Detect which cell encompasses the target text, then output its (X, Y) center coordinate. 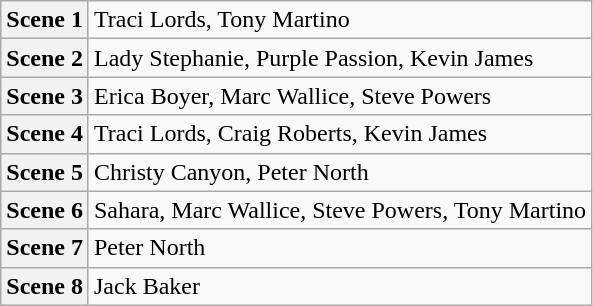
Christy Canyon, Peter North (340, 172)
Sahara, Marc Wallice, Steve Powers, Tony Martino (340, 210)
Scene 8 (45, 286)
Lady Stephanie, Purple Passion, Kevin James (340, 58)
Jack Baker (340, 286)
Peter North (340, 248)
Erica Boyer, Marc Wallice, Steve Powers (340, 96)
Scene 2 (45, 58)
Traci Lords, Tony Martino (340, 20)
Scene 1 (45, 20)
Scene 3 (45, 96)
Scene 4 (45, 134)
Traci Lords, Craig Roberts, Kevin James (340, 134)
Scene 5 (45, 172)
Scene 6 (45, 210)
Scene 7 (45, 248)
